Find where the given text appears and provide that cell's center as (X, Y) coordinate. 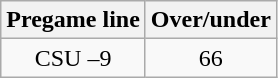
Pregame line (74, 20)
66 (210, 58)
CSU –9 (74, 58)
Over/under (210, 20)
